Find where the given text appears and provide that cell's center as [x, y] coordinate. 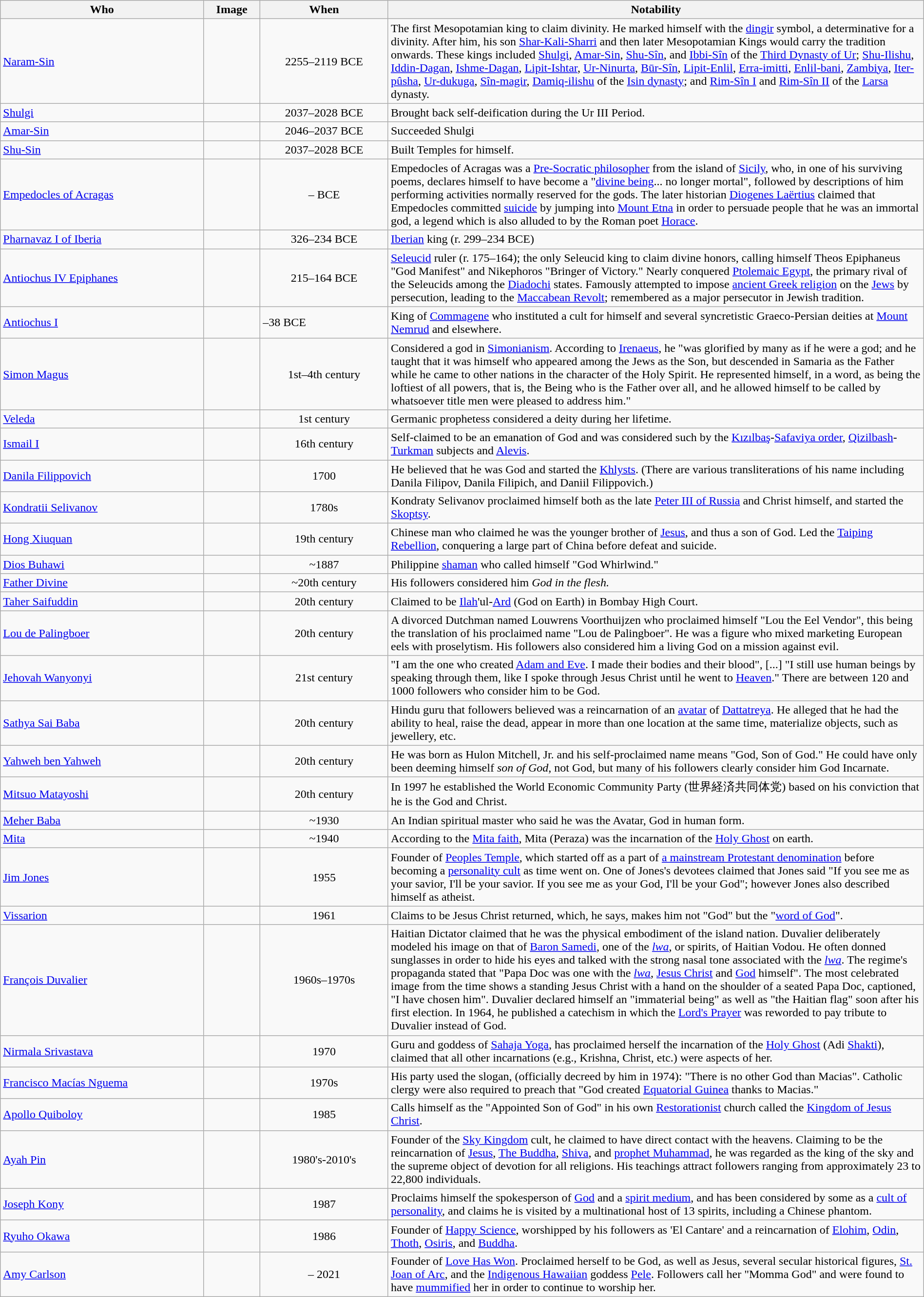
1961 [325, 915]
King of Commagene who instituted a cult for himself and several syncretistic Graeco-Persian deities at Mount Nemrud and elsewhere. [656, 323]
Dios Buhawi [102, 564]
19th century [325, 539]
Mita [102, 839]
Antiochus I [102, 323]
1960s–1970s [325, 980]
Mitsuo Matayoshi [102, 794]
Apollo Quiboloy [102, 1114]
–38 BCE [325, 323]
Who [102, 10]
Antiochus IV Epiphanes [102, 278]
His followers considered him God in the flesh. [656, 583]
Danila Filippovich [102, 476]
Claimed to be Ilah'ul-Ard (God on Earth) in Bombay High Court. [656, 601]
Father Divine [102, 583]
Calls himself as the "Appointed Son of God" in his own Restorationist church called the Kingdom of Jesus Christ. [656, 1114]
Image [232, 10]
1985 [325, 1114]
Germanic prophetess considered a deity during her lifetime. [656, 419]
Philippine shaman who called himself "God Whirlwind." [656, 564]
Self-claimed to be an emanation of God and was considered such by the Kızılbaş-Safaviya order, Qizilbash-Turkman subjects and Alevis. [656, 444]
Naram-Sin [102, 61]
Yahweh ben Yahweh [102, 761]
Empedocles of Acragas [102, 194]
Amy Carlson [102, 1274]
Lou de Palingboer [102, 633]
Jim Jones [102, 877]
1986 [325, 1236]
Meher Baba [102, 820]
Hong Xiuquan [102, 539]
Pharnavaz I of Iberia [102, 239]
Ismail I [102, 444]
Jehovah Wanyonyi [102, 678]
An Indian spiritual master who said he was the Avatar, God in human form. [656, 820]
~1930 [325, 820]
326–234 BCE [325, 239]
According to the Mita faith, Mita (Peraza) was the incarnation of the Holy Ghost on earth. [656, 839]
1780s [325, 508]
1st century [325, 419]
2255–2119 BCE [325, 61]
Simon Magus [102, 374]
1970s [325, 1083]
1987 [325, 1204]
Francisco Macías Nguema [102, 1083]
1700 [325, 476]
Built Temples for himself. [656, 150]
When [325, 10]
Succeeded Shulgi [656, 131]
Notability [656, 10]
1980's-2010's [325, 1159]
~1940 [325, 839]
1970 [325, 1051]
Amar-Sin [102, 131]
Taher Saifuddin [102, 601]
Kondraty Selivanov proclaimed himself both as the late Peter III of Russia and Christ himself, and started the Skoptsy. [656, 508]
21st century [325, 678]
Claims to be Jesus Christ returned, which, he says, makes him not "God" but the "word of God". [656, 915]
– BCE [325, 194]
Vissarion [102, 915]
Founder of Happy Science, worshipped by his followers as 'El Cantare' and a reincarnation of Elohim, Odin, Thoth, Osiris, and Buddha. [656, 1236]
– 2021 [325, 1274]
Veleda [102, 419]
1955 [325, 877]
Sathya Sai Baba [102, 723]
215–164 BCE [325, 278]
In 1997 he established the World Economic Community Party (世界経済共同体党) based on his conviction that he is the God and Christ. [656, 794]
Kondratii Selivanov [102, 508]
~20th century [325, 583]
~1887 [325, 564]
Brought back self-deification during the Ur III Period. [656, 113]
Nirmala Srivastava [102, 1051]
Shulgi [102, 113]
Shu-Sin [102, 150]
Ryuho Okawa [102, 1236]
Ayah Pin [102, 1159]
François Duvalier [102, 980]
2046–2037 BCE [325, 131]
Joseph Kony [102, 1204]
Iberian king (r. 299–234 BCE) [656, 239]
16th century [325, 444]
1st–4th century [325, 374]
